Identify which cell holds the provided text, then report its (x, y) central coordinate. 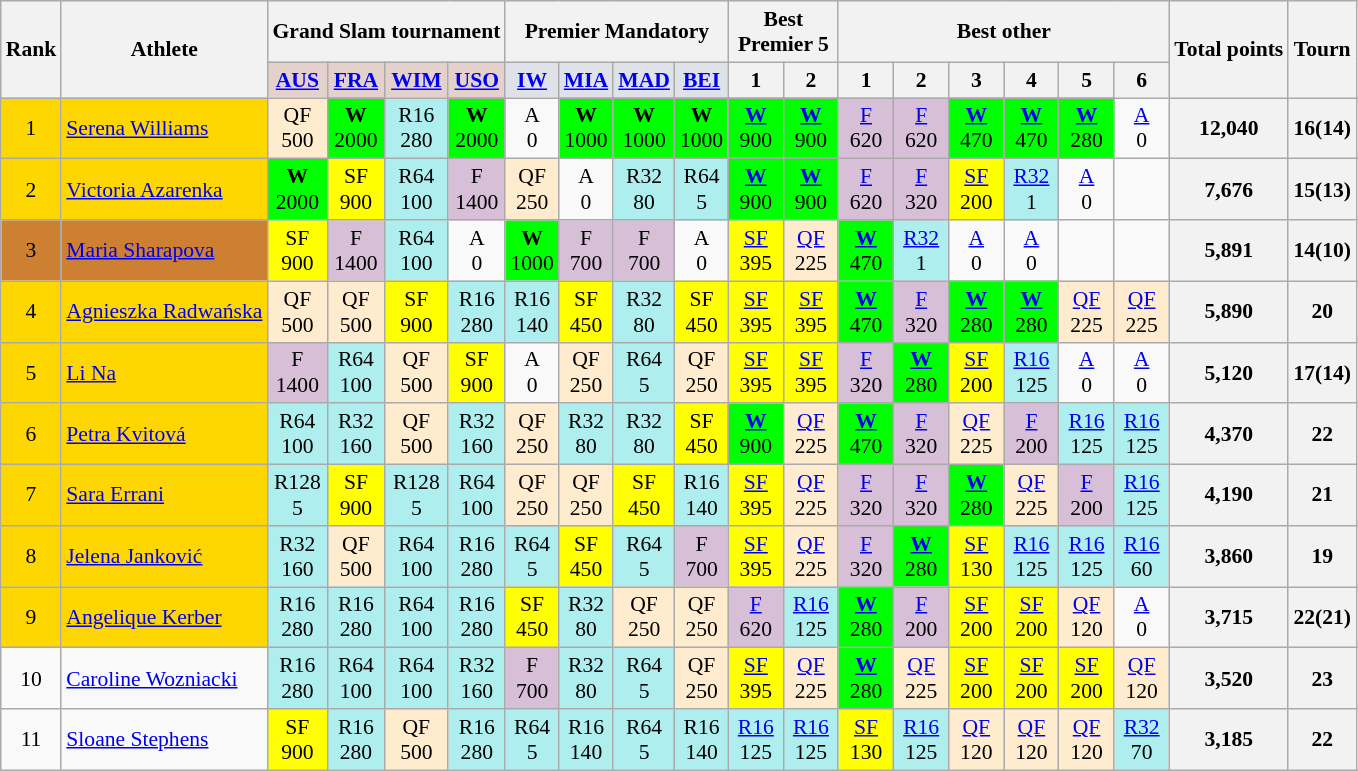
20 (1322, 312)
Best other (1004, 32)
14(10) (1322, 250)
R1660 (1142, 556)
Serena Williams (164, 128)
5,120 (1228, 372)
Sloane Stephens (164, 740)
Grand Slam tournament (386, 32)
Best Premier 5 (783, 32)
4,190 (1228, 496)
Athlete (164, 50)
19 (1322, 556)
Maria Sharapova (164, 250)
AUS (297, 80)
USO (476, 80)
3,860 (1228, 556)
7 (32, 496)
Angelique Kerber (164, 618)
Victoria Azarenka (164, 190)
22(21) (1322, 618)
5,891 (1228, 250)
5,890 (1228, 312)
16(14) (1322, 128)
10 (32, 678)
Petra Kvitová (164, 434)
9 (32, 618)
MAD (644, 80)
Total points (1228, 50)
4,370 (1228, 434)
R3270 (1142, 740)
23 (1322, 678)
11 (32, 740)
12,040 (1228, 128)
FRA (356, 80)
15(13) (1322, 190)
MIA (586, 80)
IW (532, 80)
Jelena Janković (164, 556)
Agnieszka Radwańska (164, 312)
WIM (417, 80)
Caroline Wozniacki (164, 678)
3,185 (1228, 740)
7,676 (1228, 190)
Premier Mandatory (616, 32)
BEI (702, 80)
Rank (32, 50)
Li Na (164, 372)
8 (32, 556)
3,715 (1228, 618)
3,520 (1228, 678)
Tourn (1322, 50)
17(14) (1322, 372)
21 (1322, 496)
Sara Errani (164, 496)
